Return [x, y] of the center of cell containing provided text 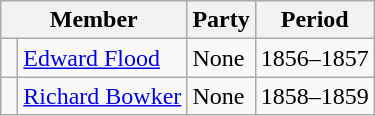
Edward Flood [102, 58]
Party [221, 20]
1858–1859 [314, 96]
1856–1857 [314, 58]
Member [94, 20]
Period [314, 20]
Richard Bowker [102, 96]
